Search for the cell housing the specified text and yield its [X, Y] center coordinate. 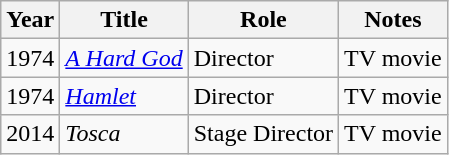
Hamlet [124, 96]
Notes [394, 20]
Year [30, 20]
Tosca [124, 134]
2014 [30, 134]
A Hard God [124, 58]
Role [263, 20]
Title [124, 20]
Stage Director [263, 134]
